Detect which cell encompasses the target text, then output its (x, y) center coordinate. 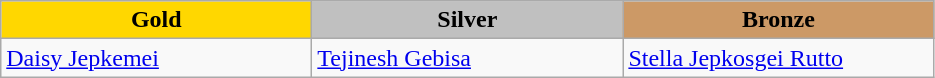
Daisy Jepkemei (156, 58)
Bronze (778, 20)
Tejinesh Gebisa (468, 58)
Stella Jepkosgei Rutto (778, 58)
Gold (156, 20)
Silver (468, 20)
